From the cell containing the given text, extract its center point as [x, y] coordinate. 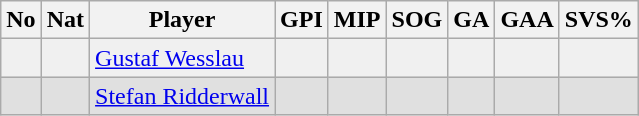
Nat [65, 20]
Gustaf Wesslau [182, 58]
MIP [357, 20]
SVS% [598, 20]
SOG [417, 20]
GPI [302, 20]
Player [182, 20]
Stefan Ridderwall [182, 96]
GAA [527, 20]
No [21, 20]
GA [472, 20]
